Extract the (x, y) coordinate from the center of the cell holding the provided text.  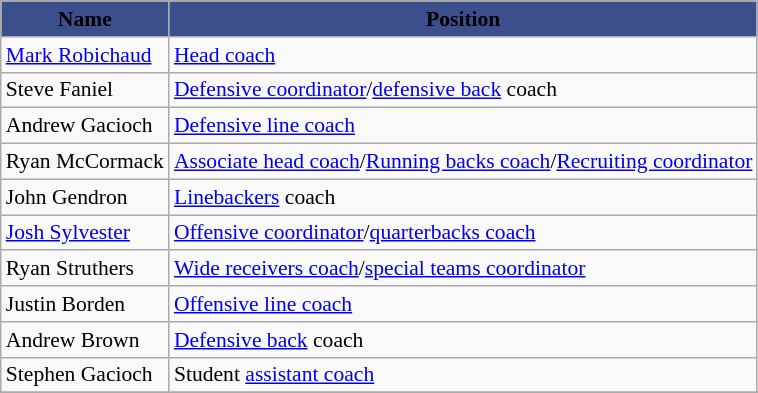
Student assistant coach (464, 375)
Head coach (464, 55)
Ryan McCormack (85, 162)
Andrew Brown (85, 340)
Offensive coordinator/quarterbacks coach (464, 233)
Stephen Gacioch (85, 375)
Defensive coordinator/defensive back coach (464, 90)
Position (464, 19)
Name (85, 19)
Defensive line coach (464, 126)
Wide receivers coach/special teams coordinator (464, 269)
John Gendron (85, 197)
Defensive back coach (464, 340)
Mark Robichaud (85, 55)
Offensive line coach (464, 304)
Linebackers coach (464, 197)
Josh Sylvester (85, 233)
Steve Faniel (85, 90)
Andrew Gacioch (85, 126)
Ryan Struthers (85, 269)
Associate head coach/Running backs coach/Recruiting coordinator (464, 162)
Justin Borden (85, 304)
